Provide the [X, Y] coordinate of the cell's center where the given text is located.  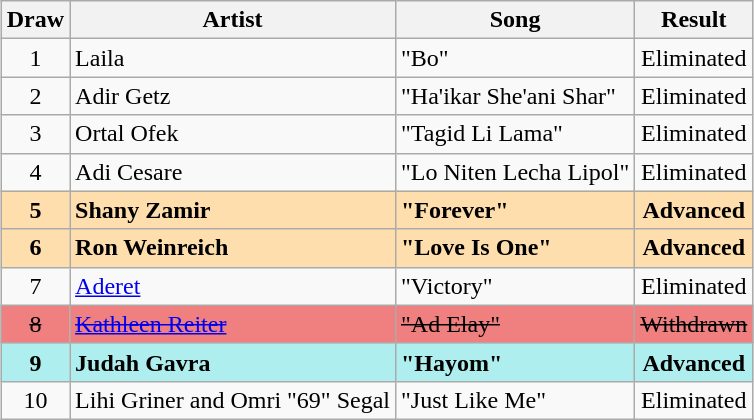
Judah Gavra [233, 362]
Ron Weinreich [233, 248]
5 [35, 210]
Ortal Ofek [233, 134]
"Just Like Me" [514, 400]
"Love Is One" [514, 248]
9 [35, 362]
Artist [233, 20]
4 [35, 172]
Aderet [233, 286]
2 [35, 96]
Shany Zamir [233, 210]
Draw [35, 20]
"Bo" [514, 58]
Adi Cesare [233, 172]
3 [35, 134]
"Victory" [514, 286]
"Ha'ikar She'ani Shar" [514, 96]
Withdrawn [694, 324]
Result [694, 20]
Kathleen Reiter [233, 324]
"Lo Niten Lecha Lipol" [514, 172]
"Ad Elay" [514, 324]
1 [35, 58]
"Tagid Li Lama" [514, 134]
"Hayom" [514, 362]
Lihi Griner and Omri "69" Segal [233, 400]
Adir Getz [233, 96]
Laila [233, 58]
7 [35, 286]
6 [35, 248]
8 [35, 324]
10 [35, 400]
Song [514, 20]
"Forever" [514, 210]
